For the text-containing cell, return its midpoint in [X, Y] coordinate format. 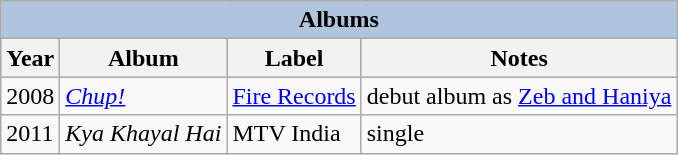
MTV India [294, 134]
single [519, 134]
Chup! [144, 96]
Album [144, 58]
Albums [339, 20]
Year [30, 58]
Kya Khayal Hai [144, 134]
2011 [30, 134]
debut album as Zeb and Haniya [519, 96]
Label [294, 58]
Notes [519, 58]
2008 [30, 96]
Fire Records [294, 96]
